Scan for the cell matching the given text and deliver its (x, y) coordinate at center. 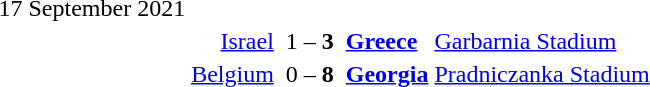
1 – 3 (310, 41)
Greece (387, 41)
Israel (233, 41)
